For the text-containing cell, return its midpoint in [x, y] coordinate format. 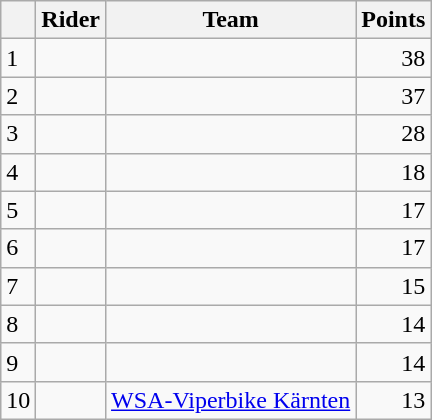
38 [394, 58]
6 [18, 248]
7 [18, 286]
13 [394, 400]
3 [18, 134]
15 [394, 286]
10 [18, 400]
Team [231, 20]
18 [394, 172]
2 [18, 96]
Rider [71, 20]
28 [394, 134]
4 [18, 172]
9 [18, 362]
8 [18, 324]
5 [18, 210]
37 [394, 96]
1 [18, 58]
WSA-Viperbike Kärnten [231, 400]
Points [394, 20]
